Return [x, y] of the center of cell containing provided text 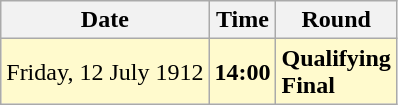
Round [336, 20]
14:00 [242, 72]
Date [105, 20]
Time [242, 20]
QualifyingFinal [336, 72]
Friday, 12 July 1912 [105, 72]
